Capture the cell that displays the provided text and extract its [X, Y] central coordinate. 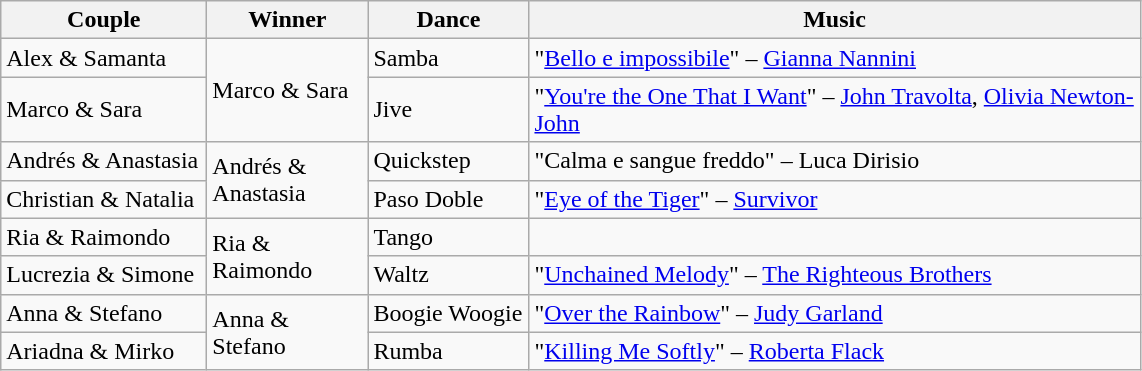
Lucrezia & Simone [104, 275]
Samba [448, 58]
Quickstep [448, 161]
Tango [448, 237]
Jive [448, 110]
"Calma e sangue freddo" – Luca Dirisio [834, 161]
"Bello e impossibile" – Gianna Nannini [834, 58]
Rumba [448, 351]
Waltz [448, 275]
"Unchained Melody" – The Righteous Brothers [834, 275]
Dance [448, 20]
"Killing Me Softly" – Roberta Flack [834, 351]
Music [834, 20]
Ariadna & Mirko [104, 351]
Christian & Natalia [104, 199]
Winner [288, 20]
"You're the One That I Want" – John Travolta, Olivia Newton-John [834, 110]
Boogie Woogie [448, 313]
"Eye of the Tiger" – Survivor [834, 199]
Couple [104, 20]
Paso Doble [448, 199]
"Over the Rainbow" – Judy Garland [834, 313]
Alex & Samanta [104, 58]
